Extract the (X, Y) coordinate from the center of the cell holding the provided text.  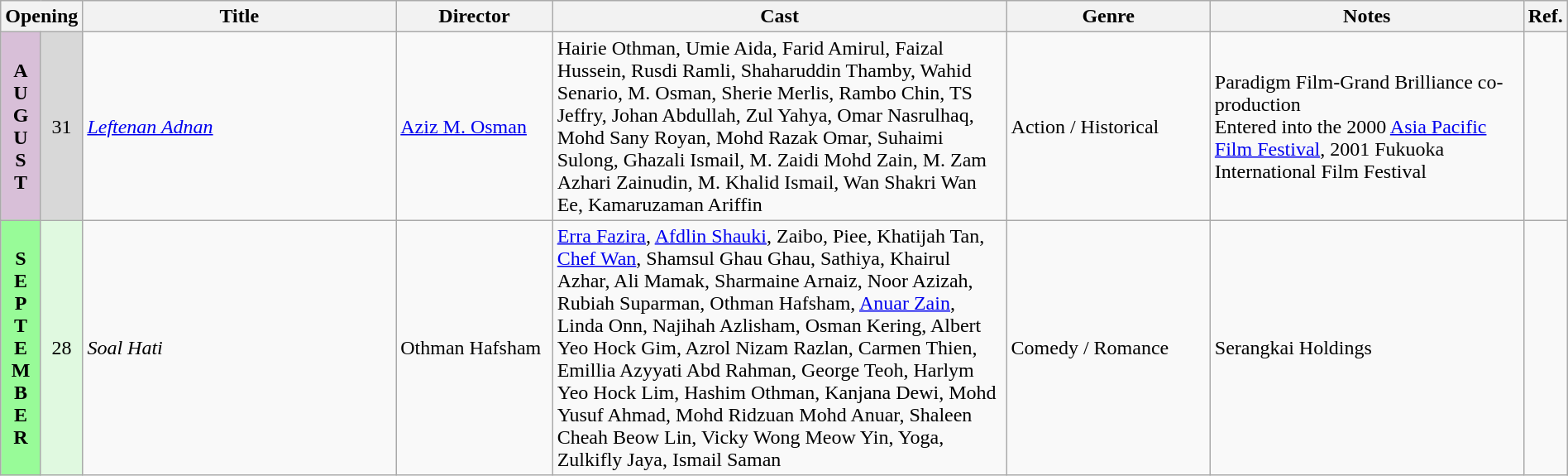
Othman Hafsham (475, 348)
Aziz M. Osman (475, 126)
Serangkai Holdings (1366, 348)
Comedy / Romance (1108, 348)
Director (475, 17)
Leftenan Adnan (240, 126)
Notes (1366, 17)
Action / Historical (1108, 126)
Soal Hati (240, 348)
SEPTEMBER (22, 348)
31 (61, 126)
Ref. (1545, 17)
28 (61, 348)
AUGUST (22, 126)
Title (240, 17)
Opening (41, 17)
Cast (779, 17)
Paradigm Film-Grand Brilliance co-productionEntered into the 2000 Asia Pacific Film Festival, 2001 Fukuoka International Film Festival (1366, 126)
Genre (1108, 17)
